Search for the cell housing the specified text and yield its (x, y) center coordinate. 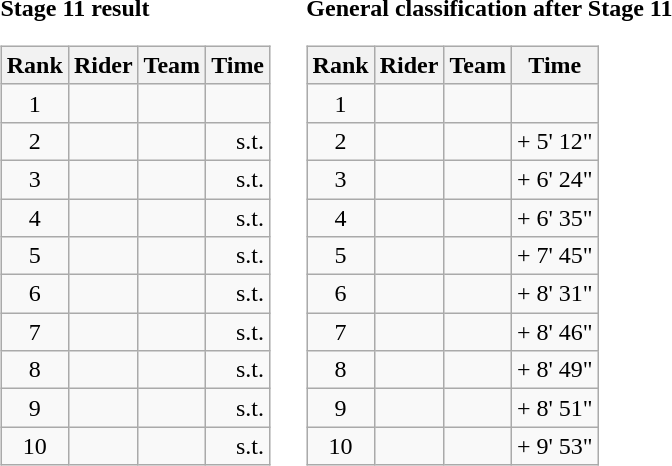
+ 8' 49" (554, 370)
+ 8' 31" (554, 294)
+ 6' 24" (554, 179)
+ 7' 45" (554, 256)
+ 6' 35" (554, 217)
+ 8' 46" (554, 332)
+ 5' 12" (554, 141)
+ 8' 51" (554, 408)
+ 9' 53" (554, 446)
